Search for the cell housing the specified text and yield its (x, y) center coordinate. 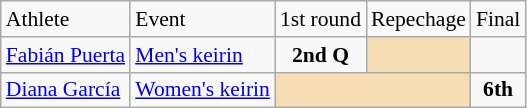
Event (202, 19)
Women's keirin (202, 90)
Repechage (418, 19)
Final (498, 19)
Fabián Puerta (66, 55)
2nd Q (320, 55)
Athlete (66, 19)
Men's keirin (202, 55)
Diana García (66, 90)
6th (498, 90)
1st round (320, 19)
